Output the (X, Y) coordinate of the center of the cell containing the given text.  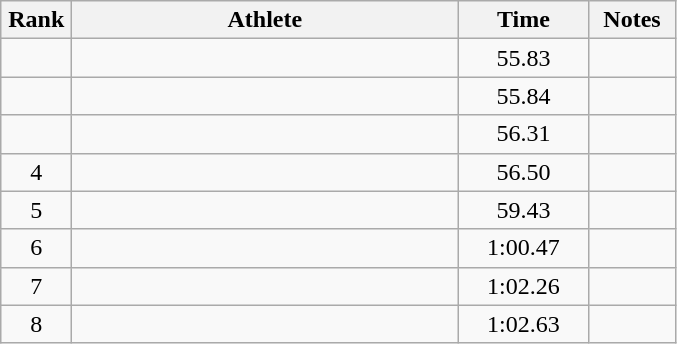
1:02.26 (524, 286)
Time (524, 20)
1:00.47 (524, 248)
8 (36, 324)
Rank (36, 20)
7 (36, 286)
55.83 (524, 58)
Notes (632, 20)
55.84 (524, 96)
56.31 (524, 134)
59.43 (524, 210)
1:02.63 (524, 324)
Athlete (265, 20)
4 (36, 172)
56.50 (524, 172)
6 (36, 248)
5 (36, 210)
